Capture the cell that displays the provided text and extract its [x, y] central coordinate. 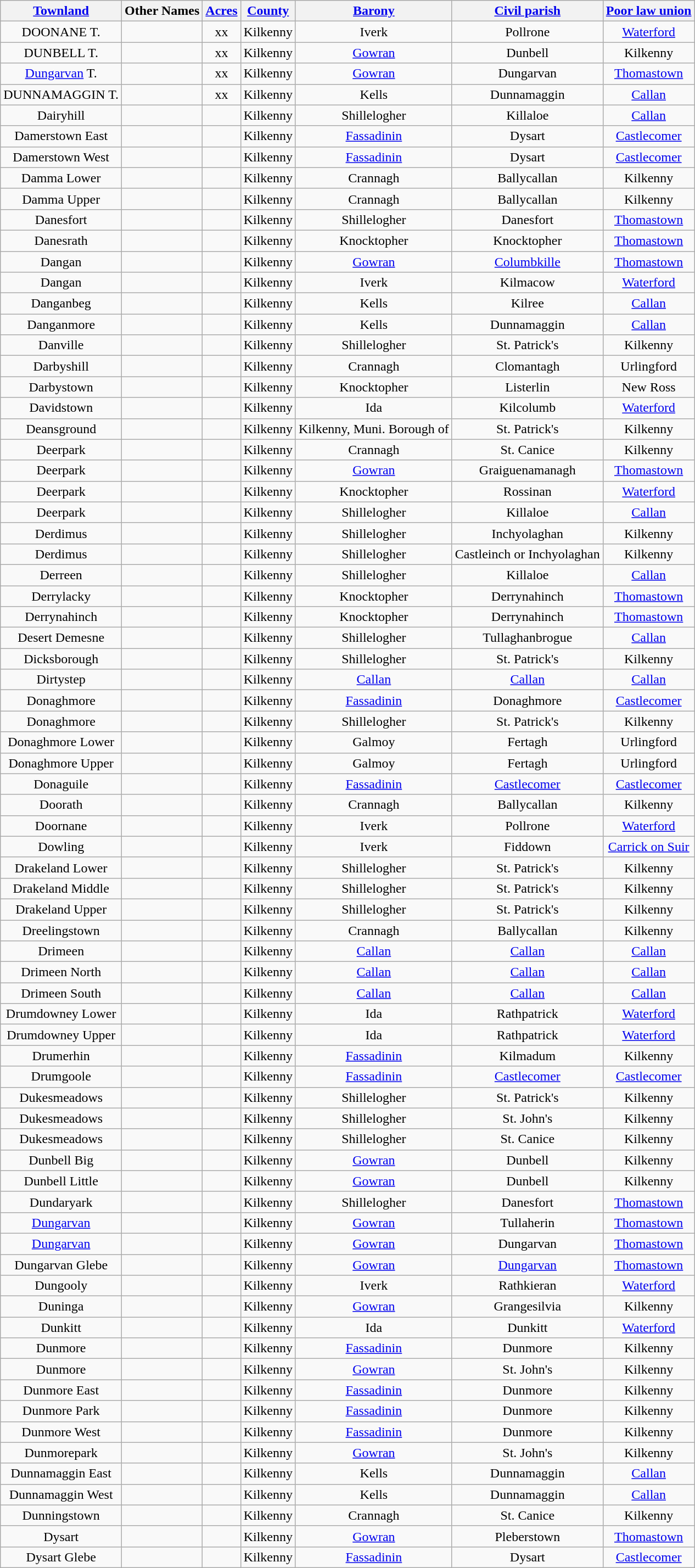
Deansground [61, 429]
Drumdowney Upper [61, 1035]
Kilcolumb [527, 408]
Drumdowney Lower [61, 1014]
Dunmore West [61, 1432]
Graiguenamanagh [527, 471]
Donaguile [61, 784]
Danesrath [61, 240]
Dicksborough [61, 659]
Davidstown [61, 408]
DUNBELL T. [61, 53]
Derreen [61, 575]
Drakeland Lower [61, 867]
Danganmore [61, 324]
Darbystown [61, 387]
New Ross [649, 387]
Dairyhill [61, 115]
Dungarvan Glebe [61, 1264]
County [268, 11]
Dreelingstown [61, 931]
Damma Upper [61, 199]
Acres [222, 11]
Darbyshill [61, 366]
Dungarvan T. [61, 74]
Inchyolaghan [527, 533]
DOONANE T. [61, 32]
Kilmadum [527, 1056]
Dunmore East [61, 1390]
Drimeen South [61, 993]
Rathkieran [527, 1286]
Dunmore Park [61, 1411]
Clomantagh [527, 366]
Derrylacky [61, 596]
Listerlin [527, 387]
Dysart Glebe [61, 1557]
Donaghmore Upper [61, 763]
Danganbeg [61, 304]
DUNNAMAGGIN T. [61, 94]
Danville [61, 345]
Dunnamaggin West [61, 1494]
Duninga [61, 1307]
Columbkille [527, 262]
Tullaghanbrogue [527, 638]
Grangesilvia [527, 1307]
Civil parish [527, 11]
Dirtystep [61, 680]
Drumerhin [61, 1056]
Dungooly [61, 1286]
Drakeland Upper [61, 909]
Dunningstown [61, 1515]
Dunbell Little [61, 1181]
Drakeland Middle [61, 888]
Rossinan [527, 491]
Desert Demesne [61, 638]
Carrick on Suir [649, 847]
Dowling [61, 847]
Damerstown West [61, 157]
Castleinch or Inchyolaghan [527, 554]
Dundaryark [61, 1202]
Drimeen [61, 951]
Pleberstown [527, 1536]
Dunmorepark [61, 1453]
Dunnamaggin East [61, 1474]
Drumgoole [61, 1077]
Donaghmore Lower [61, 742]
Poor law union [649, 11]
Doornane [61, 826]
Kilmacow [527, 283]
Fiddown [527, 847]
Dunbell Big [61, 1160]
Kilkenny, Muni. Borough of [373, 429]
Barony [373, 11]
Doorath [61, 805]
Other Names [162, 11]
Tullaherin [527, 1223]
Kilree [527, 304]
Drimeen North [61, 972]
Townland [61, 11]
Damma Lower [61, 178]
Damerstown East [61, 136]
